Capture the cell that displays the provided text and extract its (X, Y) central coordinate. 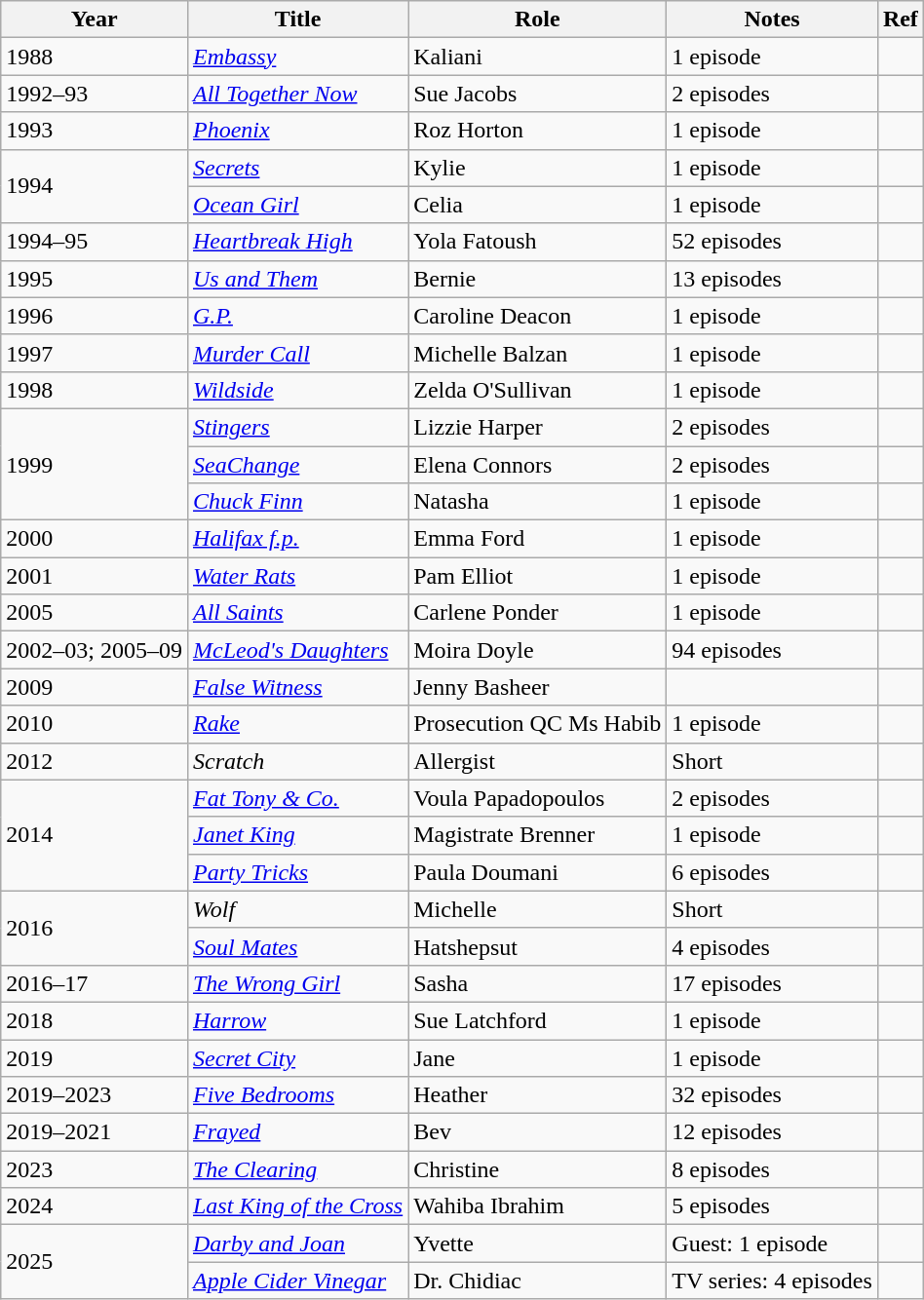
Halifax f.p. (297, 539)
TV series: 4 episodes (772, 1281)
Heather (538, 1095)
Wolf (297, 909)
1992–93 (95, 94)
The Wrong Girl (297, 983)
All Together Now (297, 94)
2018 (95, 1020)
17 episodes (772, 983)
13 episodes (772, 279)
Darby and Joan (297, 1243)
8 episodes (772, 1169)
2023 (95, 1169)
Sasha (538, 983)
Jenny Basheer (538, 687)
Fat Tony & Co. (297, 798)
1998 (95, 390)
Paula Doumani (538, 872)
52 episodes (772, 242)
2019–2023 (95, 1095)
Year (95, 19)
Janet King (297, 835)
1997 (95, 353)
Hatshepsut (538, 946)
Kylie (538, 168)
Embassy (297, 57)
2024 (95, 1206)
Apple Cider Vinegar (297, 1281)
2012 (95, 761)
1994 (95, 186)
Carlene Ponder (538, 613)
Prosecution QC Ms Habib (538, 724)
Heartbreak High (297, 242)
2000 (95, 539)
Dr. Chidiac (538, 1281)
Michelle Balzan (538, 353)
Last King of the Cross (297, 1206)
G.P. (297, 316)
1995 (95, 279)
Jane (538, 1057)
1993 (95, 131)
2019 (95, 1057)
Emma Ford (538, 539)
1988 (95, 57)
Pam Elliot (538, 576)
4 episodes (772, 946)
False Witness (297, 687)
Roz Horton (538, 131)
Moira Doyle (538, 650)
Water Rats (297, 576)
32 episodes (772, 1095)
2016–17 (95, 983)
Frayed (297, 1132)
Caroline Deacon (538, 316)
Five Bedrooms (297, 1095)
Ref (901, 19)
Party Tricks (297, 872)
Wildside (297, 390)
Yvette (538, 1243)
2014 (95, 835)
94 episodes (772, 650)
Allergist (538, 761)
Voula Papadopoulos (538, 798)
Bernie (538, 279)
Phoenix (297, 131)
Role (538, 19)
Scratch (297, 761)
Secret City (297, 1057)
Stingers (297, 427)
Elena Connors (538, 465)
Notes (772, 19)
2025 (95, 1262)
6 episodes (772, 872)
2019–2021 (95, 1132)
Bev (538, 1132)
Yola Fatoush (538, 242)
Rake (297, 724)
Title (297, 19)
Zelda O'Sullivan (538, 390)
2009 (95, 687)
Chuck Finn (297, 502)
2001 (95, 576)
All Saints (297, 613)
Murder Call (297, 353)
Christine (538, 1169)
McLeod's Daughters (297, 650)
Natasha (538, 502)
Sue Jacobs (538, 94)
2010 (95, 724)
Wahiba Ibrahim (538, 1206)
Guest: 1 episode (772, 1243)
Sue Latchford (538, 1020)
Magistrate Brenner (538, 835)
5 episodes (772, 1206)
1994–95 (95, 242)
12 episodes (772, 1132)
The Clearing (297, 1169)
2016 (95, 928)
Kaliani (538, 57)
Secrets (297, 168)
Harrow (297, 1020)
1999 (95, 464)
2002–03; 2005–09 (95, 650)
Ocean Girl (297, 205)
Us and Them (297, 279)
SeaChange (297, 465)
2005 (95, 613)
Michelle (538, 909)
Celia (538, 205)
Soul Mates (297, 946)
1996 (95, 316)
Lizzie Harper (538, 427)
